Return (x, y) of the center of cell containing provided text 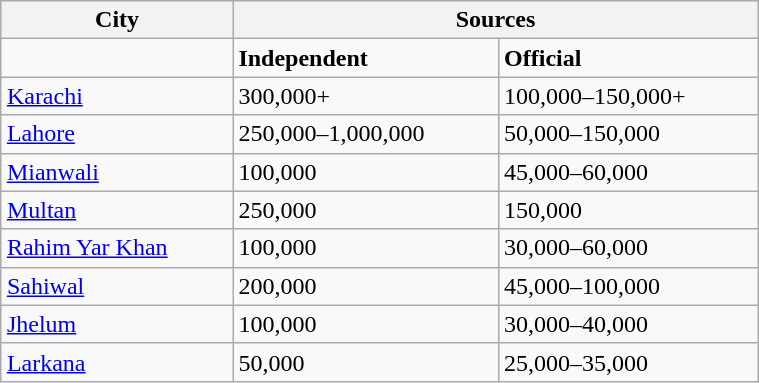
30,000–60,000 (629, 248)
Lahore (117, 134)
250,000 (366, 210)
Rahim Yar Khan (117, 248)
Larkana (117, 362)
Karachi (117, 96)
Official (629, 58)
City (117, 20)
30,000–40,000 (629, 324)
25,000–35,000 (629, 362)
150,000 (629, 210)
Multan (117, 210)
45,000–100,000 (629, 286)
50,000 (366, 362)
Sahiwal (117, 286)
45,000–60,000 (629, 172)
50,000–150,000 (629, 134)
Jhelum (117, 324)
Independent (366, 58)
250,000–1,000,000 (366, 134)
200,000 (366, 286)
100,000–150,000+ (629, 96)
300,000+ (366, 96)
Mianwali (117, 172)
Sources (496, 20)
